Return (X, Y) of the center of cell containing provided text 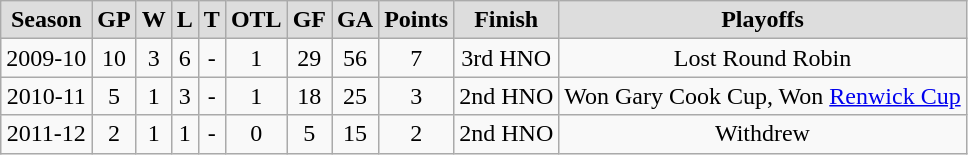
GP (114, 20)
6 (184, 58)
GA (356, 20)
OTL (256, 20)
2010-11 (46, 96)
L (184, 20)
Points (416, 20)
18 (309, 96)
Playoffs (762, 20)
W (154, 20)
GF (309, 20)
10 (114, 58)
Lost Round Robin (762, 58)
25 (356, 96)
Withdrew (762, 134)
T (212, 20)
29 (309, 58)
Season (46, 20)
56 (356, 58)
Finish (506, 20)
Won Gary Cook Cup, Won Renwick Cup (762, 96)
2009-10 (46, 58)
2011-12 (46, 134)
3rd HNO (506, 58)
0 (256, 134)
15 (356, 134)
7 (416, 58)
